Locate the cell with the specified text and output its (x, y) center coordinate. 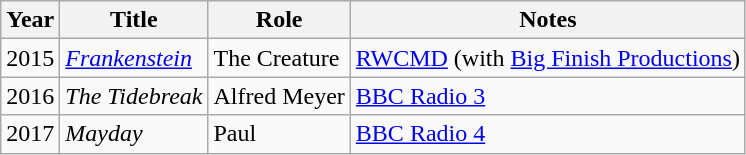
Role (279, 20)
The Tidebreak (134, 96)
RWCMD (with Big Finish Productions) (548, 58)
BBC Radio 3 (548, 96)
Notes (548, 20)
BBC Radio 4 (548, 134)
2015 (30, 58)
2017 (30, 134)
Frankenstein (134, 58)
Mayday (134, 134)
Alfred Meyer (279, 96)
Title (134, 20)
2016 (30, 96)
Paul (279, 134)
The Creature (279, 58)
Year (30, 20)
